Provide the (x, y) coordinate of the cell's center where the given text is located.  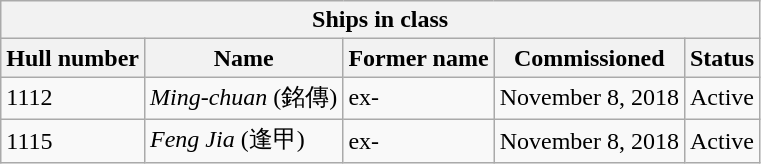
Ships in class (380, 20)
1112 (73, 98)
Hull number (73, 58)
Name (244, 58)
1115 (73, 140)
Ming-chuan (銘傳) (244, 98)
Commissioned (589, 58)
Status (722, 58)
Feng Jia (逢甲) (244, 140)
Former name (418, 58)
